Pinpoint the cell where the given text exists, returning its [X, Y] midpoint coordinate. 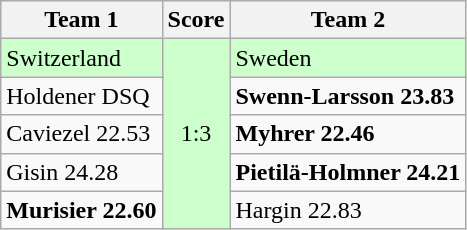
Switzerland [82, 58]
Hargin 22.83 [348, 210]
Score [196, 20]
Sweden [348, 58]
Swenn-Larsson 23.83 [348, 96]
Gisin 24.28 [82, 172]
Pietilä-Holmner 24.21 [348, 172]
Myhrer 22.46 [348, 134]
Team 2 [348, 20]
Murisier 22.60 [82, 210]
Caviezel 22.53 [82, 134]
1:3 [196, 134]
Team 1 [82, 20]
Holdener DSQ [82, 96]
